Scan for the cell matching the given text and deliver its (x, y) coordinate at center. 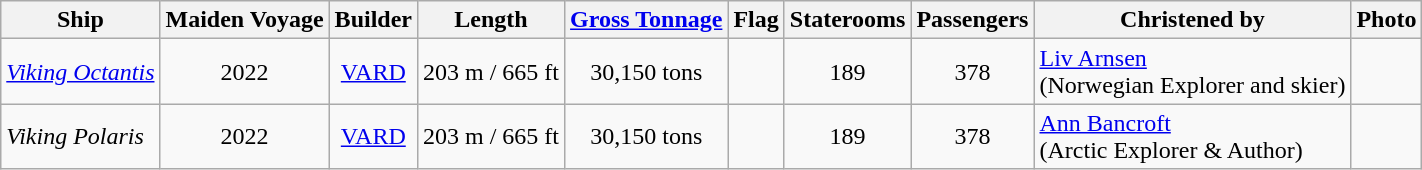
Viking Octantis (80, 72)
Photo (1386, 20)
Maiden Voyage (244, 20)
Flag (756, 20)
Liv Arnsen(Norwegian Explorer and skier) (1192, 72)
Staterooms (848, 20)
Length (490, 20)
Passengers (972, 20)
Ship (80, 20)
Christened by (1192, 20)
Ann Bancroft(Arctic Explorer & Author) (1192, 136)
Viking Polaris (80, 136)
Builder (373, 20)
Gross Tonnage (646, 20)
